Return [X, Y] of the center of cell containing provided text 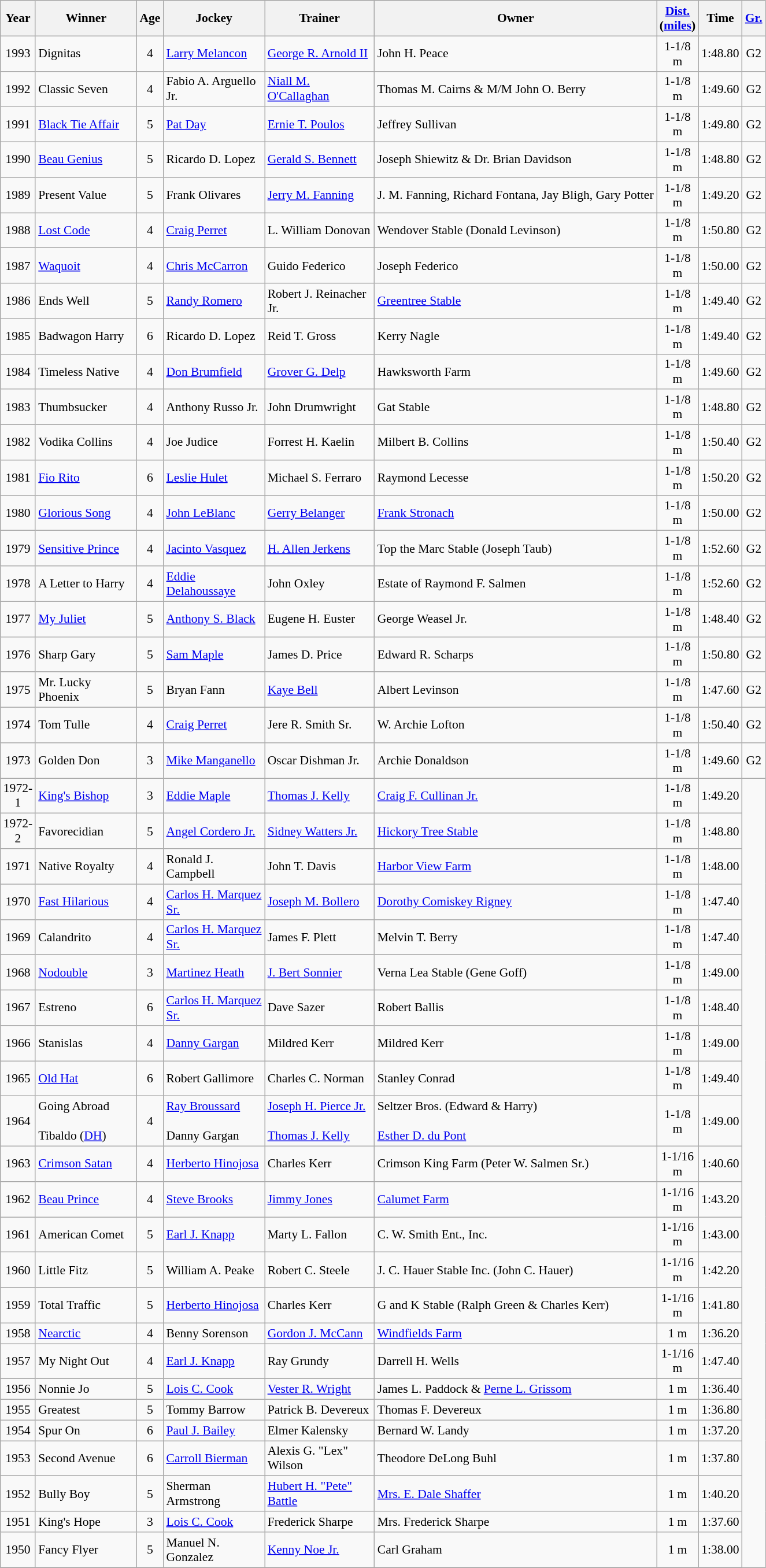
W. Archie Lofton [516, 725]
Harbor View Farm [516, 866]
Nodouble [86, 972]
Jerry M. Fanning [320, 195]
Age [150, 19]
Archie Donaldson [516, 761]
Native Royalty [86, 866]
Eugene H. Euster [320, 619]
James D. Price [320, 654]
1988 [18, 230]
Beau Genius [86, 160]
Anthony Russo Jr. [214, 407]
1:50.20 [720, 478]
Winner [86, 19]
John T. Davis [320, 866]
Calumet Farm [516, 1199]
J. Bert Sonnier [320, 972]
1992 [18, 89]
Time [720, 19]
Estate of Raymond F. Salmen [516, 584]
Bernard W. Landy [516, 1430]
1972-2 [18, 831]
Joseph Shiewitz & Dr. Brian Davidson [516, 160]
1964 [18, 1122]
J. M. Fanning, Richard Fontana, Jay Bligh, Gary Potter [516, 195]
Steve Brooks [214, 1199]
1952 [18, 1494]
Fast Hilarious [86, 902]
Hawksworth Farm [516, 371]
1975 [18, 690]
Charles C. Norman [320, 1079]
Sherman Armstrong [214, 1494]
Jeffrey Sullivan [516, 125]
Alexis G. "Lex" Wilson [320, 1458]
Theodore DeLong Buhl [516, 1458]
Melvin T. Berry [516, 937]
Crimson King Farm (Peter W. Salmen Sr.) [516, 1164]
Greentree Stable [516, 301]
Forrest H. Kaelin [320, 443]
1:40.60 [720, 1164]
Second Avenue [86, 1458]
Old Hat [86, 1079]
1956 [18, 1389]
Sensitive Prince [86, 548]
Mrs. E. Dale Shaffer [516, 1494]
1961 [18, 1235]
Bully Boy [86, 1494]
Gerry Belanger [320, 513]
1976 [18, 654]
Waquoit [86, 266]
Ernie T. Poulos [320, 125]
1990 [18, 160]
1968 [18, 972]
Trainer [320, 19]
1:42.20 [720, 1270]
Frederick Sharpe [320, 1522]
Kenny Noe Jr. [320, 1549]
Robert Ballis [516, 1008]
Golden Don [86, 761]
Eddie Maple [214, 796]
My Night Out [86, 1361]
John LeBlanc [214, 513]
John Drumwright [320, 407]
George Weasel Jr. [516, 619]
1971 [18, 866]
1951 [18, 1522]
1983 [18, 407]
Little Fitz [86, 1270]
1959 [18, 1306]
1960 [18, 1270]
Edward R. Scharps [516, 654]
C. W. Smith Ent., Inc. [516, 1235]
Sharp Gary [86, 654]
Fabio A. Arguello Jr. [214, 89]
1958 [18, 1333]
Reid T. Gross [320, 336]
Thomas F. Devereux [516, 1410]
1982 [18, 443]
Jacinto Vasquez [214, 548]
1981 [18, 478]
1970 [18, 902]
Fancy Flyer [86, 1549]
Badwagon Harry [86, 336]
Mrs. Frederick Sharpe [516, 1522]
1984 [18, 371]
Windfields Farm [516, 1333]
Guido Federico [320, 266]
1:43.20 [720, 1199]
1980 [18, 513]
Jere R. Smith Sr. [320, 725]
H. Allen Jerkens [320, 548]
1:36.40 [720, 1389]
Ronald J. Campbell [214, 866]
Kerry Nagle [516, 336]
John Oxley [320, 584]
1954 [18, 1430]
George R. Arnold II [320, 53]
Elmer Kalensky [320, 1430]
Niall M. O'Callaghan [320, 89]
Joe Judice [214, 443]
Leslie Hulet [214, 478]
Joseph M. Bollero [320, 902]
Michael S. Ferraro [320, 478]
Ends Well [86, 301]
Sidney Watters Jr. [320, 831]
1965 [18, 1079]
Vodika Collins [86, 443]
1:36.80 [720, 1410]
King's Hope [86, 1522]
Robert J. Reinacher Jr. [320, 301]
1979 [18, 548]
Estreno [86, 1008]
1:43.00 [720, 1235]
Gerald S. Bennett [320, 160]
1950 [18, 1549]
John H. Peace [516, 53]
Total Traffic [86, 1306]
1977 [18, 619]
Darrell H. Wells [516, 1361]
Fio Rito [86, 478]
Verna Lea Stable (Gene Goff) [516, 972]
1986 [18, 301]
Top the Marc Stable (Joseph Taub) [516, 548]
1:48.00 [720, 866]
Thomas J. Kelly [320, 796]
Bryan Fann [214, 690]
Joseph H. Pierce Jr.Thomas J. Kelly [320, 1122]
Classic Seven [86, 89]
Albert Levinson [516, 690]
Timeless Native [86, 371]
Joseph Federico [516, 266]
Jimmy Jones [320, 1199]
Lost Code [86, 230]
Sam Maple [214, 654]
Thumbsucker [86, 407]
Present Value [86, 195]
1978 [18, 584]
1953 [18, 1458]
Chris McCarron [214, 266]
Angel Cordero Jr. [214, 831]
Ray BroussardDanny Gargan [214, 1122]
Gr. [754, 19]
1962 [18, 1199]
Thomas M. Cairns & M/M John O. Berry [516, 89]
1:47.60 [720, 690]
Seltzer Bros. (Edward & Harry)Esther D. du Pont [516, 1122]
Beau Prince [86, 1199]
Calandrito [86, 937]
Milbert B. Collins [516, 443]
American Comet [86, 1235]
Carl Graham [516, 1549]
Randy Romero [214, 301]
Ray Grundy [320, 1361]
Manuel N. Gonzalez [214, 1549]
Crimson Satan [86, 1164]
Craig F. Cullinan Jr. [516, 796]
1:37.20 [720, 1430]
Wendover Stable (Donald Levinson) [516, 230]
A Letter to Harry [86, 584]
Stanley Conrad [516, 1079]
Glorious Song [86, 513]
L. William Donovan [320, 230]
King's Bishop [86, 796]
Black Tie Affair [86, 125]
James L. Paddock & Perne L. Grissom [516, 1389]
Dave Sazer [320, 1008]
Nonnie Jo [86, 1389]
1973 [18, 761]
Eddie Delahoussaye [214, 584]
1985 [18, 336]
1966 [18, 1043]
Dignitas [86, 53]
Hickory Tree Stable [516, 831]
Spur On [86, 1430]
Oscar Dishman Jr. [320, 761]
1991 [18, 125]
Mr. Lucky Phoenix [86, 690]
1957 [18, 1361]
Hubert H. "Pete" Battle [320, 1494]
Jockey [214, 19]
Gordon J. McCann [320, 1333]
Raymond Lecesse [516, 478]
Year [18, 19]
1955 [18, 1410]
Paul J. Bailey [214, 1430]
1:36.20 [720, 1333]
1967 [18, 1008]
Stanislas [86, 1043]
1963 [18, 1164]
1:41.80 [720, 1306]
Danny Gargan [214, 1043]
Patrick B. Devereux [320, 1410]
My Juliet [86, 619]
Mike Manganello [214, 761]
1972-1 [18, 796]
1:49.80 [720, 125]
Don Brumfield [214, 371]
Robert C. Steele [320, 1270]
Robert Gallimore [214, 1079]
J. C. Hauer Stable Inc. (John C. Hauer) [516, 1270]
1987 [18, 266]
Dorothy Comiskey Rigney [516, 902]
Kaye Bell [320, 690]
Martinez Heath [214, 972]
Nearctic [86, 1333]
Frank Stronach [516, 513]
Carroll Bierman [214, 1458]
1969 [18, 937]
Benny Sorenson [214, 1333]
Tom Tulle [86, 725]
1:40.20 [720, 1494]
G and K Stable (Ralph Green & Charles Kerr) [516, 1306]
1:37.60 [720, 1522]
1993 [18, 53]
Going AbroadTibaldo (DH) [86, 1122]
Greatest [86, 1410]
Dist. (miles) [678, 19]
Marty L. Fallon [320, 1235]
William A. Peake [214, 1270]
1:38.00 [720, 1549]
Tommy Barrow [214, 1410]
Frank Olivares [214, 195]
James F. Plett [320, 937]
Favorecidian [86, 831]
1974 [18, 725]
Pat Day [214, 125]
Owner [516, 19]
Anthony S. Black [214, 619]
Larry Melancon [214, 53]
Vester R. Wright [320, 1389]
Gat Stable [516, 407]
1:37.80 [720, 1458]
Grover G. Delp [320, 371]
1989 [18, 195]
